Extract the (x, y) coordinate from the center of the cell holding the provided text.  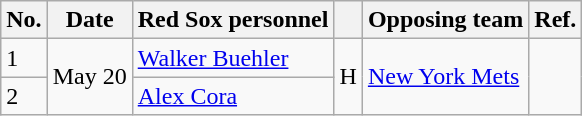
Walker Buehler (233, 58)
Ref. (556, 20)
May 20 (90, 77)
H (348, 77)
New York Mets (445, 77)
Date (90, 20)
2 (24, 96)
1 (24, 58)
Opposing team (445, 20)
Alex Cora (233, 96)
Red Sox personnel (233, 20)
No. (24, 20)
